Detect which cell encompasses the target text, then output its [X, Y] center coordinate. 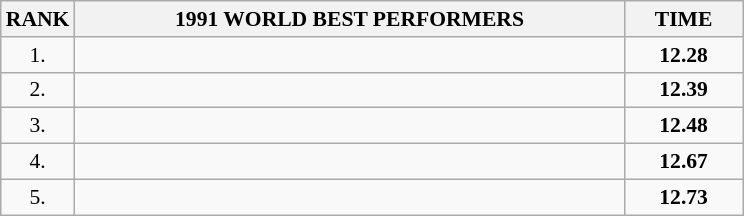
12.39 [684, 90]
12.28 [684, 55]
1. [38, 55]
RANK [38, 19]
12.48 [684, 126]
3. [38, 126]
5. [38, 197]
4. [38, 162]
12.67 [684, 162]
TIME [684, 19]
1991 WORLD BEST PERFORMERS [349, 19]
2. [38, 90]
12.73 [684, 197]
